Identify which cell holds the provided text, then report its (X, Y) central coordinate. 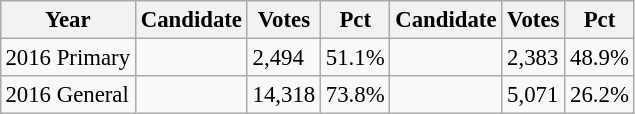
2016 General (68, 95)
26.2% (600, 95)
2016 Primary (68, 57)
5,071 (534, 95)
51.1% (356, 57)
73.8% (356, 95)
14,318 (284, 95)
Year (68, 20)
2,494 (284, 57)
48.9% (600, 57)
2,383 (534, 57)
